Locate the cell with the specified text and output its [x, y] center coordinate. 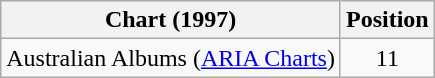
Australian Albums (ARIA Charts) [171, 58]
Position [387, 20]
11 [387, 58]
Chart (1997) [171, 20]
